Pinpoint the cell where the given text exists, returning its [X, Y] midpoint coordinate. 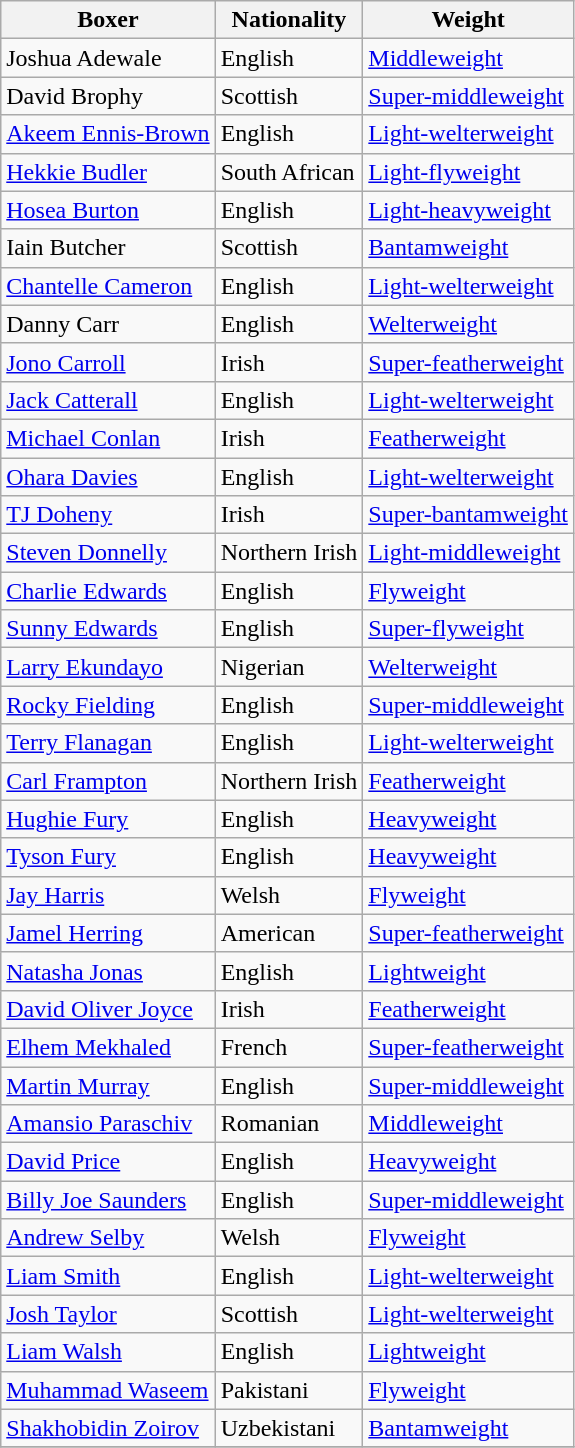
French [289, 1047]
Nationality [289, 20]
Sunny Edwards [108, 629]
Super-flyweight [468, 629]
Jack Catterall [108, 400]
Iain Butcher [108, 248]
Liam Walsh [108, 1352]
Andrew Selby [108, 1238]
Weight [468, 20]
David Oliver Joyce [108, 1009]
Nigerian [289, 667]
Hekkie Budler [108, 172]
Jamel Herring [108, 933]
David Price [108, 1162]
Muhammad Waseem [108, 1390]
Martin Murray [108, 1085]
Boxer [108, 20]
Pakistani [289, 1390]
Hughie Fury [108, 819]
David Brophy [108, 96]
Joshua Adewale [108, 58]
Akeem Ennis-Brown [108, 134]
Billy Joe Saunders [108, 1200]
Terry Flanagan [108, 743]
Elhem Mekhaled [108, 1047]
Jono Carroll [108, 362]
Uzbekistani [289, 1428]
Natasha Jonas [108, 971]
Amansio Paraschiv [108, 1124]
Hosea Burton [108, 210]
Josh Taylor [108, 1314]
Tyson Fury [108, 857]
Romanian [289, 1124]
Chantelle Cameron [108, 286]
Steven Donnelly [108, 553]
Light-flyweight [468, 172]
Larry Ekundayo [108, 667]
Jay Harris [108, 895]
American [289, 933]
Michael Conlan [108, 438]
Light-middleweight [468, 553]
Rocky Fielding [108, 705]
South African [289, 172]
Light-heavyweight [468, 210]
Ohara Davies [108, 477]
Danny Carr [108, 324]
TJ Doheny [108, 515]
Carl Frampton [108, 781]
Charlie Edwards [108, 591]
Liam Smith [108, 1276]
Super-bantamweight [468, 515]
Shakhobidin Zoirov [108, 1428]
